Locate the cell with the specified text and output its (X, Y) center coordinate. 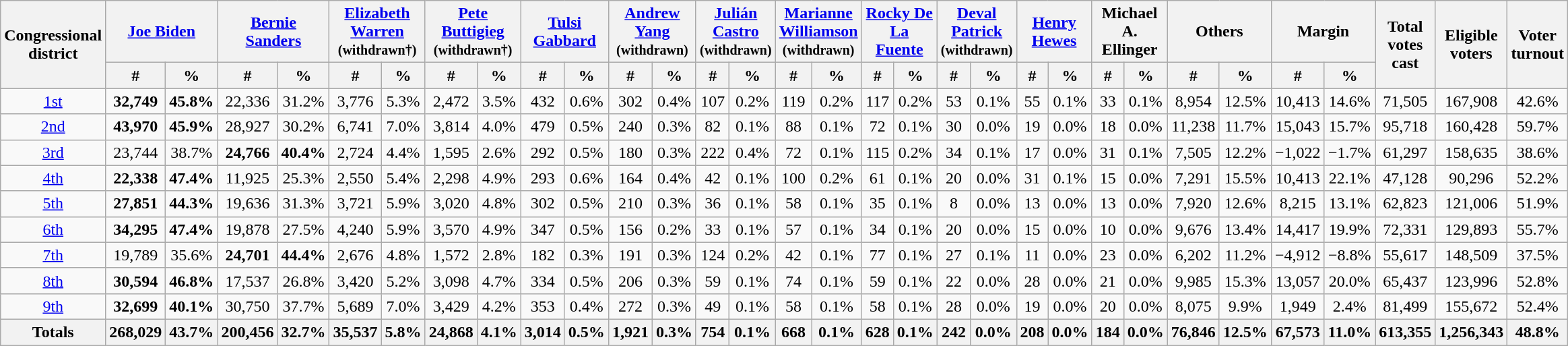
Elizabeth Warren(withdrawn†) (377, 32)
19,636 (248, 204)
148,509 (1471, 255)
3rd (53, 152)
5.2% (403, 281)
8,954 (1194, 101)
25.3% (303, 178)
−1,022 (1297, 152)
2,298 (451, 178)
Margin (1323, 32)
51.9% (1538, 204)
52.2% (1538, 178)
47,128 (1405, 178)
32.7% (303, 332)
19,789 (136, 255)
61,297 (1405, 152)
4,240 (356, 229)
5,689 (356, 306)
292 (543, 152)
28,927 (248, 127)
22 (954, 281)
222 (713, 152)
76,846 (1194, 332)
23,744 (136, 152)
37.7% (303, 306)
206 (630, 281)
15.3% (1245, 281)
272 (630, 306)
88 (793, 127)
19,878 (248, 229)
Totals (53, 332)
38.6% (1538, 152)
−8.8% (1350, 255)
208 (1032, 332)
36 (713, 204)
15,043 (1297, 127)
628 (877, 332)
Marianne Williamson(withdrawn) (818, 32)
59.7% (1538, 127)
9,676 (1194, 229)
107 (713, 101)
11.2% (1245, 255)
30,594 (136, 281)
11.0% (1350, 332)
2nd (53, 127)
2.6% (498, 152)
8 (954, 204)
Michael A. Ellinger (1130, 32)
19.9% (1350, 229)
4.0% (498, 127)
35 (877, 204)
65,437 (1405, 281)
38.7% (191, 152)
8,075 (1194, 306)
22,336 (248, 101)
7,291 (1194, 178)
18 (1107, 127)
2,676 (356, 255)
3,776 (356, 101)
129,893 (1471, 229)
124 (713, 255)
Henry Hewes (1054, 32)
−1.7% (1350, 152)
6,741 (356, 127)
164 (630, 178)
82 (713, 127)
35,537 (356, 332)
347 (543, 229)
8th (53, 281)
26.8% (303, 281)
1,595 (451, 152)
12.2% (1245, 152)
6th (53, 229)
30,750 (248, 306)
7,920 (1194, 204)
9.9% (1245, 306)
81,499 (1405, 306)
40.4% (303, 152)
27,851 (136, 204)
1st (53, 101)
3,098 (451, 281)
4.2% (498, 306)
52.8% (1538, 281)
40.1% (191, 306)
Total votes cast (1405, 45)
30 (954, 127)
Andrew Yang(withdrawn) (652, 32)
100 (793, 178)
182 (543, 255)
191 (630, 255)
Eligible voters (1471, 45)
3,420 (356, 281)
13.4% (1245, 229)
155,672 (1471, 306)
31.3% (303, 204)
167,908 (1471, 101)
5.4% (403, 178)
1,572 (451, 255)
90,296 (1471, 178)
43,970 (136, 127)
14,417 (1297, 229)
2,550 (356, 178)
21 (1107, 281)
156 (630, 229)
55,617 (1405, 255)
35.6% (191, 255)
15.7% (1350, 127)
3,429 (451, 306)
8,215 (1297, 204)
32,749 (136, 101)
53 (954, 101)
4.4% (403, 152)
22,338 (136, 178)
Congressional district (53, 45)
12.6% (1245, 204)
184 (1107, 332)
55.7% (1538, 229)
242 (954, 332)
43.7% (191, 332)
293 (543, 178)
4.7% (498, 281)
42.6% (1538, 101)
7th (53, 255)
44.4% (303, 255)
27.5% (303, 229)
46.8% (191, 281)
−4,912 (1297, 255)
9th (53, 306)
3.5% (498, 101)
9,985 (1194, 281)
334 (543, 281)
613,355 (1405, 332)
115 (877, 152)
52.4% (1538, 306)
17,537 (248, 281)
57 (793, 229)
2.4% (1350, 306)
5.8% (403, 332)
3,570 (451, 229)
48.8% (1538, 332)
2,724 (356, 152)
210 (630, 204)
119 (793, 101)
268,029 (136, 332)
72,331 (1405, 229)
158,635 (1471, 152)
31.2% (303, 101)
11.7% (1245, 127)
71,505 (1405, 101)
95,718 (1405, 127)
32,699 (136, 306)
432 (543, 101)
160,428 (1471, 127)
23 (1107, 255)
Rocky De La Fuente (899, 32)
668 (793, 332)
1,921 (630, 332)
74 (793, 281)
14.6% (1350, 101)
30.2% (303, 127)
45.8% (191, 101)
13,057 (1297, 281)
Others (1219, 32)
3,020 (451, 204)
117 (877, 101)
11 (1032, 255)
11,238 (1194, 127)
2.8% (498, 255)
180 (630, 152)
Voter turnout (1538, 45)
20.0% (1350, 281)
6,202 (1194, 255)
4.1% (498, 332)
13.1% (1350, 204)
67,573 (1297, 332)
4th (53, 178)
200,456 (248, 332)
10 (1107, 229)
5.3% (403, 101)
1,949 (1297, 306)
1,256,343 (1471, 332)
15.5% (1245, 178)
Tulsi Gabbard (564, 32)
Joe Biden (162, 32)
Deval Patrick(withdrawn) (977, 32)
24,868 (451, 332)
24,766 (248, 152)
7,505 (1194, 152)
44.3% (191, 204)
49 (713, 306)
754 (713, 332)
5th (53, 204)
121,006 (1471, 204)
11,925 (248, 178)
61 (877, 178)
123,996 (1471, 281)
77 (877, 255)
3,814 (451, 127)
479 (543, 127)
24,701 (248, 255)
22.1% (1350, 178)
2,472 (451, 101)
17 (1032, 152)
3,721 (356, 204)
Bernie Sanders (273, 32)
62,823 (1405, 204)
37.5% (1538, 255)
3,014 (543, 332)
Pete Buttigieg(withdrawn†) (473, 32)
353 (543, 306)
45.9% (191, 127)
55 (1032, 101)
240 (630, 127)
Julián Castro(withdrawn) (736, 32)
34,295 (136, 229)
27 (954, 255)
